Search for the cell housing the specified text and yield its (x, y) center coordinate. 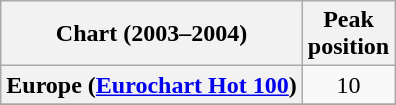
10 (348, 85)
Europe (Eurochart Hot 100) (152, 85)
Chart (2003–2004) (152, 34)
Peakposition (348, 34)
